Search for the cell housing the specified text and yield its [x, y] center coordinate. 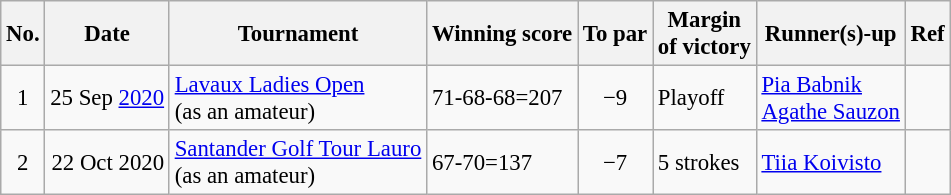
Playoff [704, 98]
To par [616, 34]
Lavaux Ladies Open(as an amateur) [298, 98]
25 Sep 2020 [107, 98]
Tournament [298, 34]
Ref [928, 34]
Date [107, 34]
2 [23, 162]
Santander Golf Tour Lauro(as an amateur) [298, 162]
71-68-68=207 [502, 98]
Tiia Koivisto [830, 162]
No. [23, 34]
67-70=137 [502, 162]
Marginof victory [704, 34]
−7 [616, 162]
−9 [616, 98]
Winning score [502, 34]
Runner(s)-up [830, 34]
1 [23, 98]
22 Oct 2020 [107, 162]
Pia Babnik Agathe Sauzon [830, 98]
5 strokes [704, 162]
